For the text-containing cell, return its midpoint in (x, y) coordinate format. 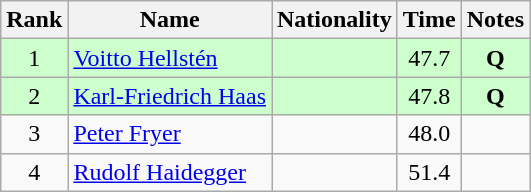
1 (34, 58)
2 (34, 96)
48.0 (429, 134)
Time (429, 20)
Karl-Friedrich Haas (170, 96)
51.4 (429, 172)
3 (34, 134)
Rank (34, 20)
Nationality (335, 20)
47.8 (429, 96)
Name (170, 20)
47.7 (429, 58)
Peter Fryer (170, 134)
Voitto Hellstén (170, 58)
Rudolf Haidegger (170, 172)
Notes (495, 20)
4 (34, 172)
